Search for the cell housing the specified text and yield its [X, Y] center coordinate. 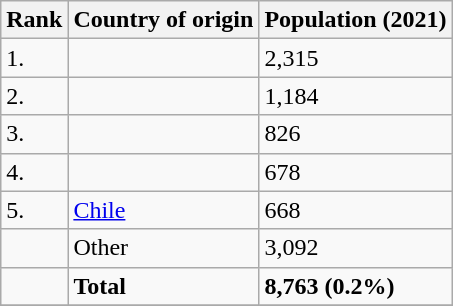
Country of origin [164, 20]
Other [164, 248]
8,763 (0.2%) [356, 286]
3,092 [356, 248]
668 [356, 210]
Population (2021) [356, 20]
5. [34, 210]
678 [356, 172]
2. [34, 96]
2,315 [356, 58]
Rank [34, 20]
Total [164, 286]
3. [34, 134]
4. [34, 172]
1,184 [356, 96]
826 [356, 134]
1. [34, 58]
Chile [164, 210]
